Identify which cell holds the provided text, then report its (x, y) central coordinate. 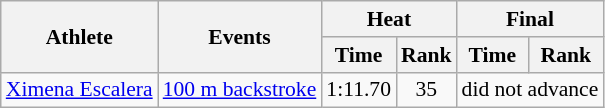
Ximena Escalera (80, 90)
Heat (388, 19)
Athlete (80, 36)
did not advance (530, 90)
1:11.70 (358, 90)
Final (530, 19)
Events (240, 36)
35 (426, 90)
100 m backstroke (240, 90)
